Provide the [x, y] coordinate of the cell's center where the given text is located.  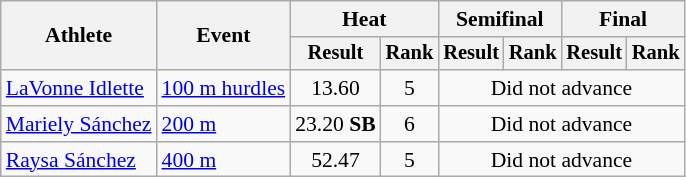
100 m hurdles [224, 88]
13.60 [336, 88]
6 [410, 124]
23.20 SB [336, 124]
Event [224, 36]
200 m [224, 124]
Semifinal [500, 19]
Mariely Sánchez [79, 124]
Final [622, 19]
Athlete [79, 36]
5 [410, 88]
Heat [364, 19]
LaVonne Idlette [79, 88]
